Output the [X, Y] coordinate of the center of the cell containing the given text.  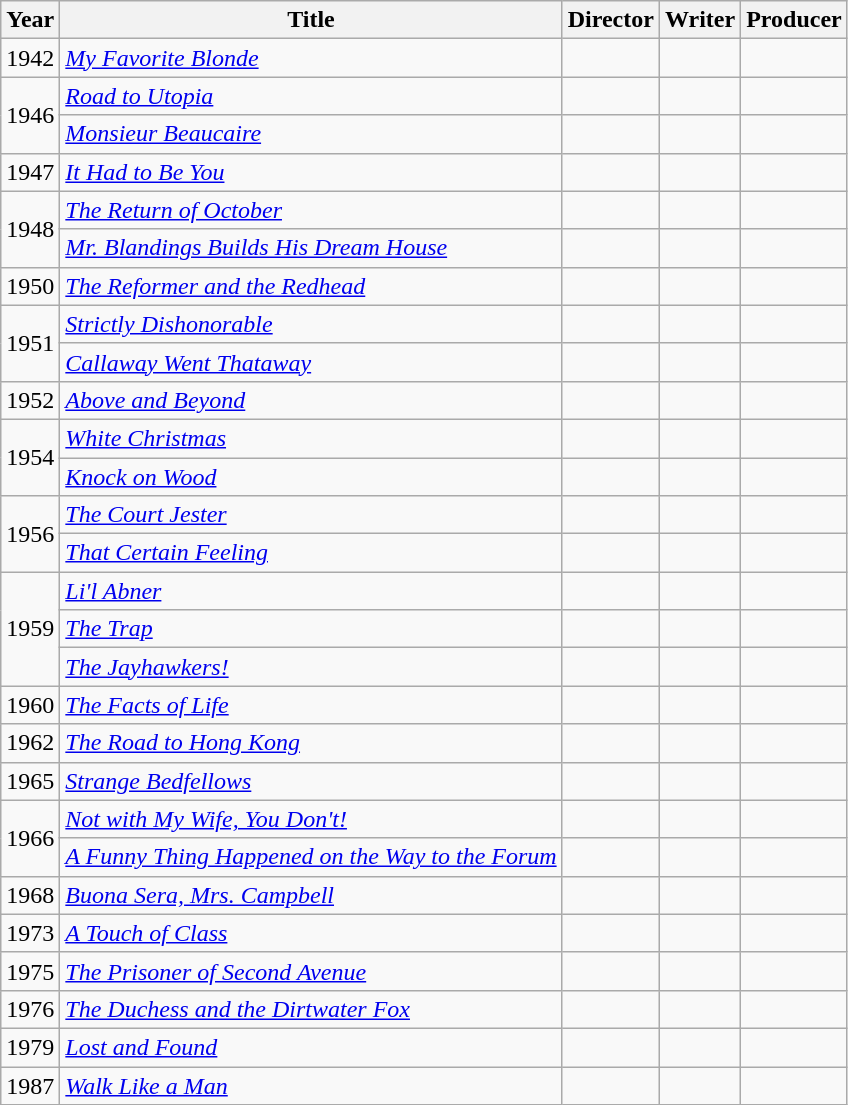
1951 [30, 343]
Mr. Blandings Builds His Dream House [311, 248]
1966 [30, 838]
It Had to Be You [311, 172]
Knock on Wood [311, 477]
The Jayhawkers! [311, 667]
1954 [30, 457]
A Funny Thing Happened on the Way to the Forum [311, 857]
Walk Like a Man [311, 1085]
1979 [30, 1047]
1987 [30, 1085]
1962 [30, 743]
Lost and Found [311, 1047]
Above and Beyond [311, 400]
Road to Utopia [311, 96]
The Return of October [311, 210]
Strictly Dishonorable [311, 324]
Writer [700, 20]
1959 [30, 629]
Director [610, 20]
1956 [30, 534]
1973 [30, 933]
My Favorite Blonde [311, 58]
1976 [30, 1009]
White Christmas [311, 438]
The Prisoner of Second Avenue [311, 971]
Producer [794, 20]
Strange Bedfellows [311, 781]
1946 [30, 115]
1975 [30, 971]
Callaway Went Thataway [311, 362]
Year [30, 20]
A Touch of Class [311, 933]
Li'l Abner [311, 591]
1965 [30, 781]
The Road to Hong Kong [311, 743]
That Certain Feeling [311, 553]
1942 [30, 58]
1960 [30, 705]
The Court Jester [311, 515]
Buona Sera, Mrs. Campbell [311, 895]
Not with My Wife, You Don't! [311, 819]
Title [311, 20]
The Duchess and the Dirtwater Fox [311, 1009]
The Reformer and the Redhead [311, 286]
1952 [30, 400]
Monsieur Beaucaire [311, 134]
The Facts of Life [311, 705]
1947 [30, 172]
The Trap [311, 629]
1948 [30, 229]
1968 [30, 895]
1950 [30, 286]
